Search for the cell housing the specified text and yield its (x, y) center coordinate. 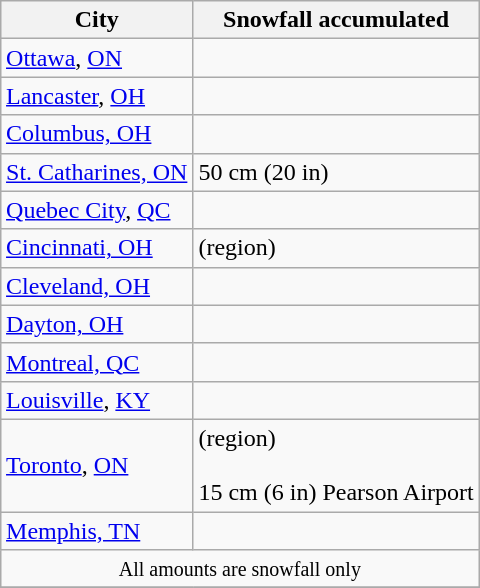
City (97, 20)
Cincinnati, OH (97, 248)
(region) (336, 248)
50 cm (20 in) (336, 172)
Columbus, OH (97, 134)
St. Catharines, ON (97, 172)
Montreal, QC (97, 362)
Memphis, TN (97, 531)
(region) 15 cm (6 in) Pearson Airport (336, 465)
Toronto, ON (97, 465)
Snowfall accumulated (336, 20)
Lancaster, OH (97, 96)
Quebec City, QC (97, 210)
Ottawa, ON (97, 58)
Dayton, OH (97, 324)
Cleveland, OH (97, 286)
All amounts are snowfall only (240, 569)
Louisville, KY (97, 400)
